Detect which cell encompasses the target text, then output its (X, Y) center coordinate. 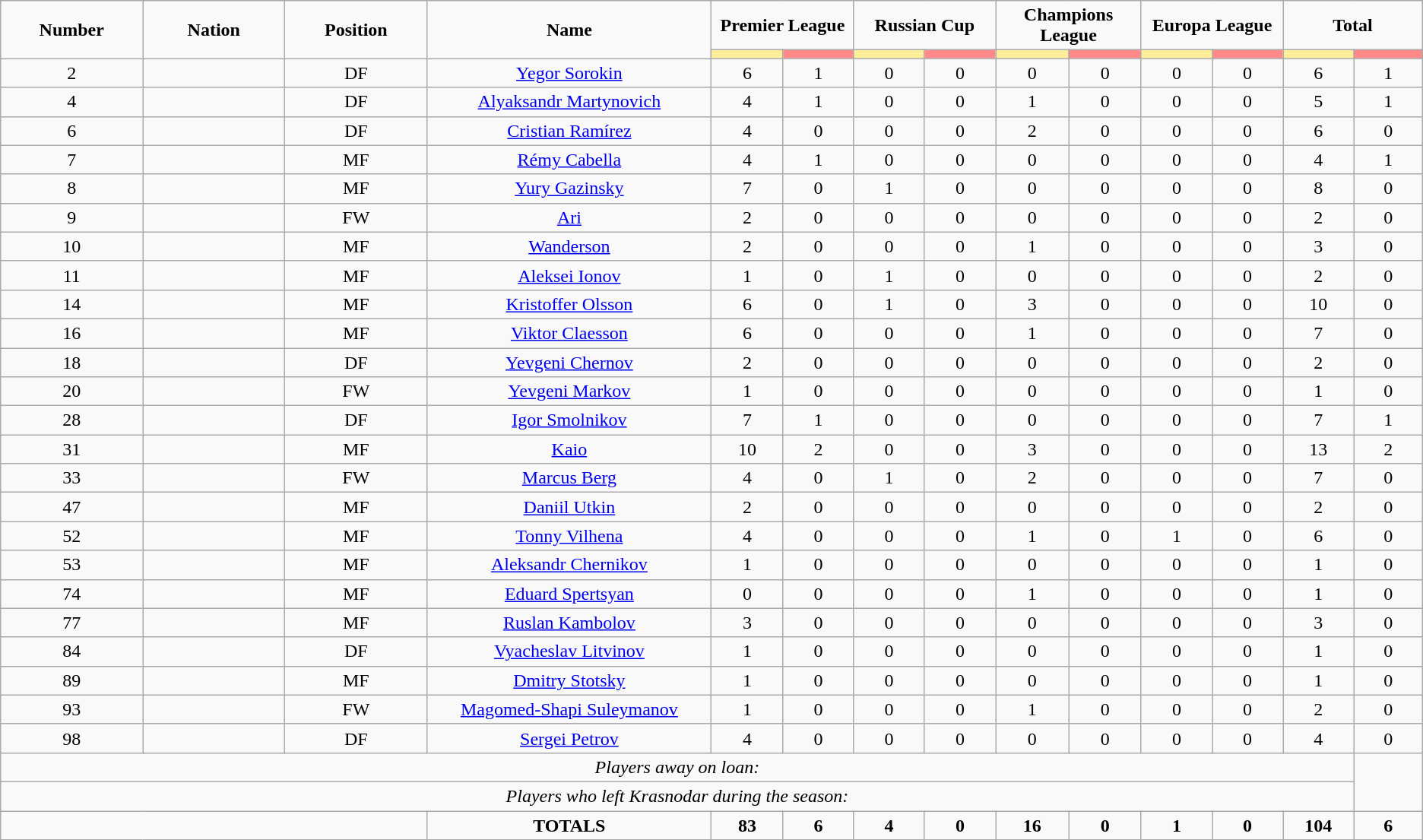
89 (71, 680)
98 (71, 738)
Kristoffer Olsson (569, 304)
Vyacheslav Litvinov (569, 651)
Yury Gazinsky (569, 189)
Rémy Cabella (569, 160)
Position (356, 30)
77 (71, 623)
14 (71, 304)
Cristian Ramírez (569, 131)
28 (71, 420)
Igor Smolnikov (569, 420)
Nation (214, 30)
Tonny Vilhena (569, 536)
TOTALS (569, 825)
Aleksei Ionov (569, 275)
Alyaksandr Martynovich (569, 102)
Name (569, 30)
83 (747, 825)
Dmitry Stotsky (569, 680)
Yevgeni Chernov (569, 363)
Sergei Petrov (569, 738)
Total (1353, 26)
Yevgeni Markov (569, 391)
13 (1318, 449)
Number (71, 30)
31 (71, 449)
Magomed-Shapi Suleymanov (569, 709)
47 (71, 507)
18 (71, 363)
Viktor Claesson (569, 333)
Wanderson (569, 246)
33 (71, 478)
Yegor Sorokin (569, 73)
Kaio (569, 449)
74 (71, 594)
53 (71, 565)
5 (1318, 102)
Russian Cup (924, 26)
Marcus Berg (569, 478)
Ari (569, 217)
Eduard Spertsyan (569, 594)
Ruslan Kambolov (569, 623)
104 (1318, 825)
93 (71, 709)
Europa League (1212, 26)
Daniil Utkin (569, 507)
Players away on loan: (677, 767)
11 (71, 275)
84 (71, 651)
9 (71, 217)
20 (71, 391)
52 (71, 536)
Champions League (1069, 26)
Premier League (783, 26)
Aleksandr Chernikov (569, 565)
Players who left Krasnodar during the season: (677, 796)
